Identify which cell holds the provided text, then report its (x, y) central coordinate. 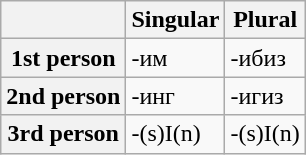
Singular (176, 20)
-инг (176, 96)
1st person (64, 58)
3rd person (64, 134)
-ибиз (265, 58)
Plural (265, 20)
-игиз (265, 96)
2nd person (64, 96)
-им (176, 58)
